Detect which cell encompasses the target text, then output its [x, y] center coordinate. 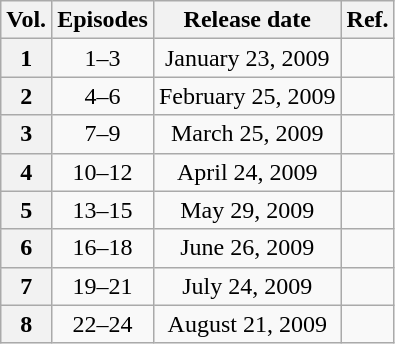
10–12 [103, 172]
May 29, 2009 [247, 210]
8 [26, 324]
Vol. [26, 20]
Episodes [103, 20]
22–24 [103, 324]
1 [26, 58]
April 24, 2009 [247, 172]
16–18 [103, 248]
19–21 [103, 286]
7–9 [103, 134]
5 [26, 210]
6 [26, 248]
June 26, 2009 [247, 248]
4–6 [103, 96]
13–15 [103, 210]
July 24, 2009 [247, 286]
4 [26, 172]
August 21, 2009 [247, 324]
3 [26, 134]
Ref. [368, 20]
1–3 [103, 58]
Release date [247, 20]
7 [26, 286]
2 [26, 96]
March 25, 2009 [247, 134]
January 23, 2009 [247, 58]
February 25, 2009 [247, 96]
